Pinpoint the cell where the given text exists, returning its [X, Y] midpoint coordinate. 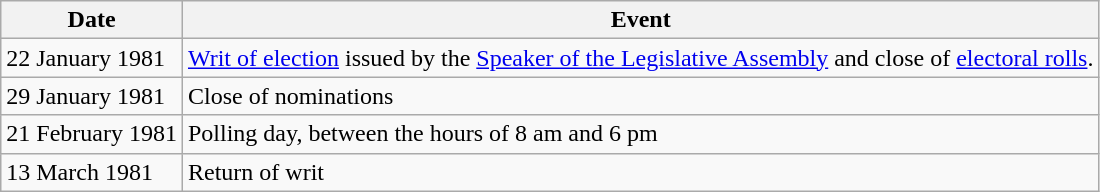
Writ of election issued by the Speaker of the Legislative Assembly and close of electoral rolls. [640, 58]
13 March 1981 [92, 172]
Date [92, 20]
22 January 1981 [92, 58]
Close of nominations [640, 96]
21 February 1981 [92, 134]
Polling day, between the hours of 8 am and 6 pm [640, 134]
Event [640, 20]
Return of writ [640, 172]
29 January 1981 [92, 96]
